Output the [x, y] coordinate of the center of the cell containing the given text.  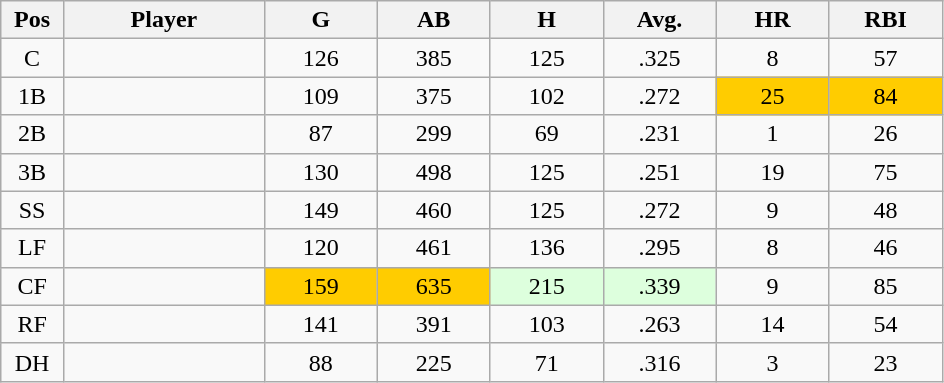
25 [772, 96]
HR [772, 20]
.316 [660, 362]
LF [32, 248]
AB [434, 20]
461 [434, 248]
299 [434, 134]
120 [320, 248]
.339 [660, 286]
26 [886, 134]
103 [546, 324]
C [32, 58]
.325 [660, 58]
2B [32, 134]
48 [886, 210]
1B [32, 96]
Pos [32, 20]
54 [886, 324]
75 [886, 172]
.295 [660, 248]
159 [320, 286]
88 [320, 362]
87 [320, 134]
460 [434, 210]
.263 [660, 324]
69 [546, 134]
.231 [660, 134]
Player [164, 20]
G [320, 20]
3B [32, 172]
19 [772, 172]
149 [320, 210]
46 [886, 248]
1 [772, 134]
136 [546, 248]
RBI [886, 20]
Avg. [660, 20]
14 [772, 324]
130 [320, 172]
126 [320, 58]
23 [886, 362]
141 [320, 324]
375 [434, 96]
391 [434, 324]
DH [32, 362]
71 [546, 362]
225 [434, 362]
.251 [660, 172]
215 [546, 286]
498 [434, 172]
635 [434, 286]
CF [32, 286]
3 [772, 362]
85 [886, 286]
57 [886, 58]
RF [32, 324]
102 [546, 96]
SS [32, 210]
109 [320, 96]
385 [434, 58]
H [546, 20]
84 [886, 96]
